Locate the cell with the specified text and output its [X, Y] center coordinate. 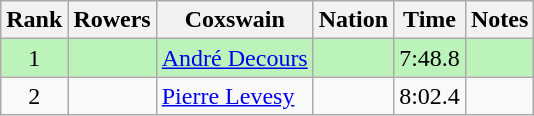
1 [34, 58]
Pierre Levesy [234, 96]
2 [34, 96]
Nation [353, 20]
8:02.4 [430, 96]
Notes [499, 20]
Rank [34, 20]
Rowers [112, 20]
André Decours [234, 58]
Time [430, 20]
Coxswain [234, 20]
7:48.8 [430, 58]
